Return the [x, y] coordinate for the center point of the cell that contains the specified text.  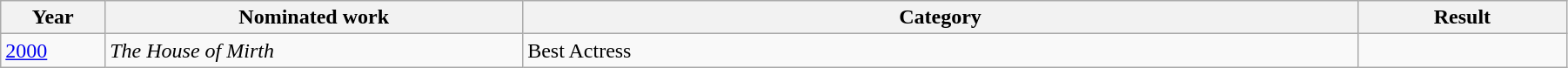
Year [53, 17]
Best Actress [941, 51]
Result [1462, 17]
2000 [53, 51]
The House of Mirth [314, 51]
Nominated work [314, 17]
Category [941, 17]
